Scan for the cell matching the given text and deliver its [X, Y] coordinate at center. 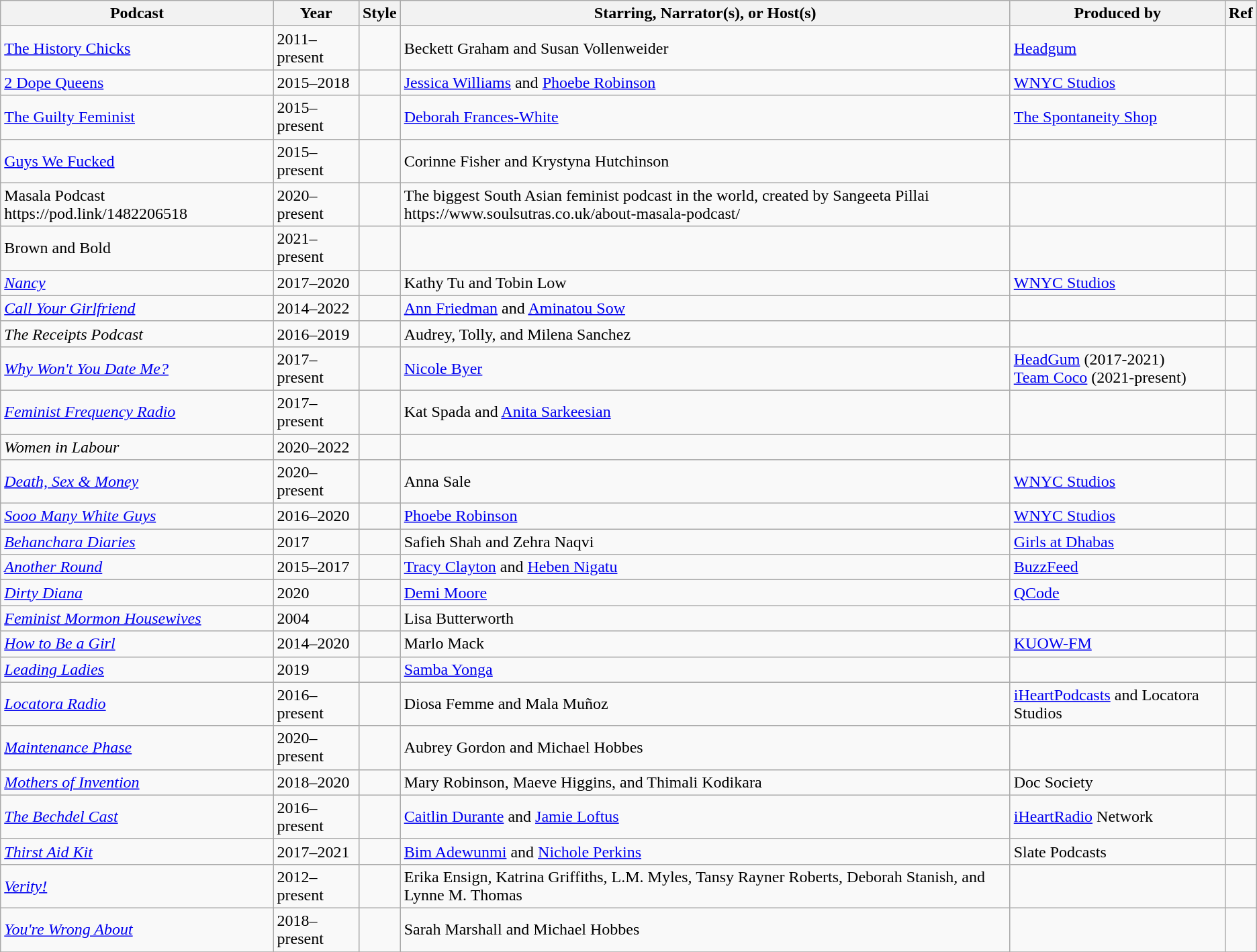
2017–2020 [316, 283]
The Spontaneity Shop [1117, 117]
Ref [1241, 13]
Call Your Girlfriend [137, 308]
Maintenance Phase [137, 748]
Masala Podcast https://pod.link/1482206518 [137, 204]
2 Dope Queens [137, 83]
Deborah Frances-White [705, 117]
Sarah Marshall and Michael Hobbes [705, 929]
Samba Yonga [705, 669]
2019 [316, 669]
2015–2017 [316, 567]
2017–2021 [316, 851]
Year [316, 13]
How to Be a Girl [137, 644]
Style [379, 13]
Why Won't You Date Me? [137, 368]
Phoebe Robinson [705, 516]
Women in Labour [137, 446]
Leading Ladies [137, 669]
2020 [316, 593]
Kat Spada and Anita Sarkeesian [705, 412]
Marlo Mack [705, 644]
Dirty Diana [137, 593]
You're Wrong About [137, 929]
Guys We Fucked [137, 161]
Erika Ensign, Katrina Griffiths, L.M. Myles, Tansy Rayner Roberts, Deborah Stanish, and Lynne M. Thomas [705, 886]
2014–2020 [316, 644]
2021–present [316, 248]
Diosa Femme and Mala Muñoz [705, 704]
2020–2022 [316, 446]
QCode [1117, 593]
Slate Podcasts [1117, 851]
Thirst Aid Kit [137, 851]
Sooo Many White Guys [137, 516]
Kathy Tu and Tobin Low [705, 283]
Mothers of Invention [137, 782]
Feminist Mormon Housewives [137, 618]
2018–2020 [316, 782]
Bim Adewunmi and Nichole Perkins [705, 851]
Ann Friedman and Aminatou Sow [705, 308]
KUOW-FM [1117, 644]
Lisa Butterworth [705, 618]
BuzzFeed [1117, 567]
2012–present [316, 886]
Locatora Radio [137, 704]
iHeartRadio Network [1117, 816]
Safieh Shah and Zehra Naqvi [705, 542]
Verity! [137, 886]
Doc Society [1117, 782]
Audrey, Tolly, and Milena Sanchez [705, 334]
2016–2019 [316, 334]
Demi Moore [705, 593]
Beckett Graham and Susan Vollenweider [705, 48]
2017 [316, 542]
Another Round [137, 567]
Caitlin Durante and Jamie Loftus [705, 816]
Tracy Clayton and Heben Nigatu [705, 567]
Mary Robinson, Maeve Higgins, and Thimali Kodikara [705, 782]
Nicole Byer [705, 368]
Corinne Fisher and Krystyna Hutchinson [705, 161]
Death, Sex & Money [137, 482]
Feminist Frequency Radio [137, 412]
Girls at Dhabas [1117, 542]
The biggest South Asian feminist podcast in the world, created by Sangeeta Pillaihttps://www.soulsutras.co.uk/about-masala-podcast/ [705, 204]
2011–present [316, 48]
Behanchara Diaries [137, 542]
Podcast [137, 13]
2014–2022 [316, 308]
The History Chicks [137, 48]
Nancy [137, 283]
The Receipts Podcast [137, 334]
Aubrey Gordon and Michael Hobbes [705, 748]
2015–2018 [316, 83]
The Guilty Feminist [137, 117]
2018–present [316, 929]
Jessica Williams and Phoebe Robinson [705, 83]
2004 [316, 618]
Anna Sale [705, 482]
Starring, Narrator(s), or Host(s) [705, 13]
Produced by [1117, 13]
HeadGum (2017-2021)Team Coco (2021-present) [1117, 368]
Headgum [1117, 48]
iHeartPodcasts and Locatora Studios [1117, 704]
The Bechdel Cast [137, 816]
2016–2020 [316, 516]
Brown and Bold [137, 248]
